Identify which cell holds the provided text, then report its [X, Y] central coordinate. 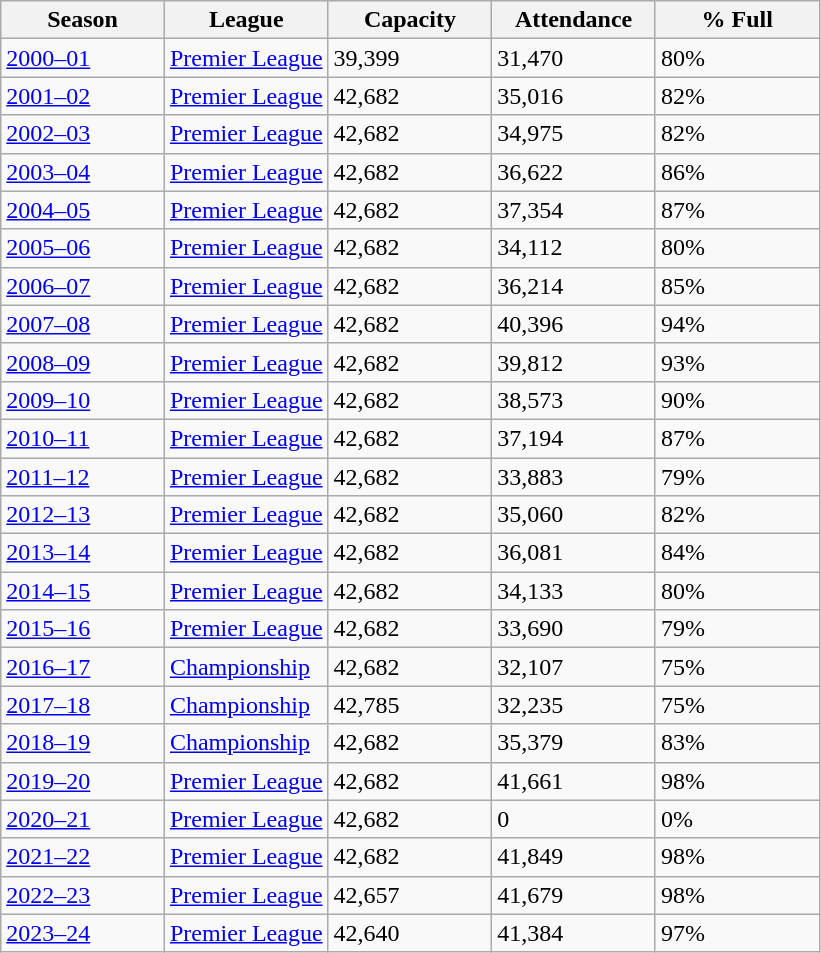
38,573 [574, 400]
2009–10 [83, 400]
32,107 [574, 667]
35,060 [574, 515]
84% [737, 553]
2000–01 [83, 58]
86% [737, 172]
% Full [737, 20]
2021–22 [83, 857]
Capacity [410, 20]
36,214 [574, 286]
2017–18 [83, 705]
0% [737, 819]
33,883 [574, 477]
94% [737, 324]
2007–08 [83, 324]
2019–20 [83, 781]
2010–11 [83, 438]
40,396 [574, 324]
37,354 [574, 210]
31,470 [574, 58]
2011–12 [83, 477]
2018–19 [83, 743]
34,133 [574, 591]
39,812 [574, 362]
37,194 [574, 438]
2023–24 [83, 933]
42,785 [410, 705]
42,640 [410, 933]
2016–17 [83, 667]
2001–02 [83, 96]
2008–09 [83, 362]
93% [737, 362]
2013–14 [83, 553]
41,661 [574, 781]
2006–07 [83, 286]
97% [737, 933]
41,679 [574, 895]
League [246, 20]
39,399 [410, 58]
2015–16 [83, 629]
35,379 [574, 743]
Attendance [574, 20]
34,112 [574, 248]
36,622 [574, 172]
83% [737, 743]
42,657 [410, 895]
35,016 [574, 96]
41,849 [574, 857]
41,384 [574, 933]
85% [737, 286]
2003–04 [83, 172]
33,690 [574, 629]
36,081 [574, 553]
2004–05 [83, 210]
2012–13 [83, 515]
2005–06 [83, 248]
0 [574, 819]
2022–23 [83, 895]
90% [737, 400]
2002–03 [83, 134]
2020–21 [83, 819]
2014–15 [83, 591]
34,975 [574, 134]
32,235 [574, 705]
Season [83, 20]
